Return the (X, Y) coordinate for the center point of the cell that contains the specified text.  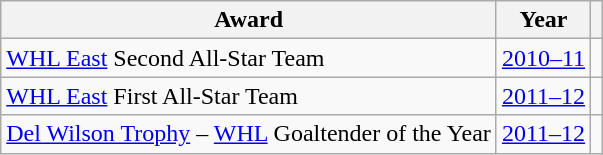
2010–11 (543, 58)
Del Wilson Trophy – WHL Goaltender of the Year (249, 134)
Award (249, 20)
WHL East Second All-Star Team (249, 58)
Year (543, 20)
WHL East First All-Star Team (249, 96)
